Identify which cell holds the provided text, then report its [X, Y] central coordinate. 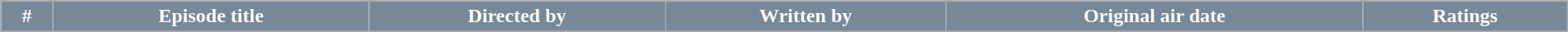
Episode title [211, 16]
Ratings [1465, 16]
Original air date [1154, 16]
# [27, 16]
Directed by [517, 16]
Written by [806, 16]
